Return [x, y] of the center of cell containing provided text 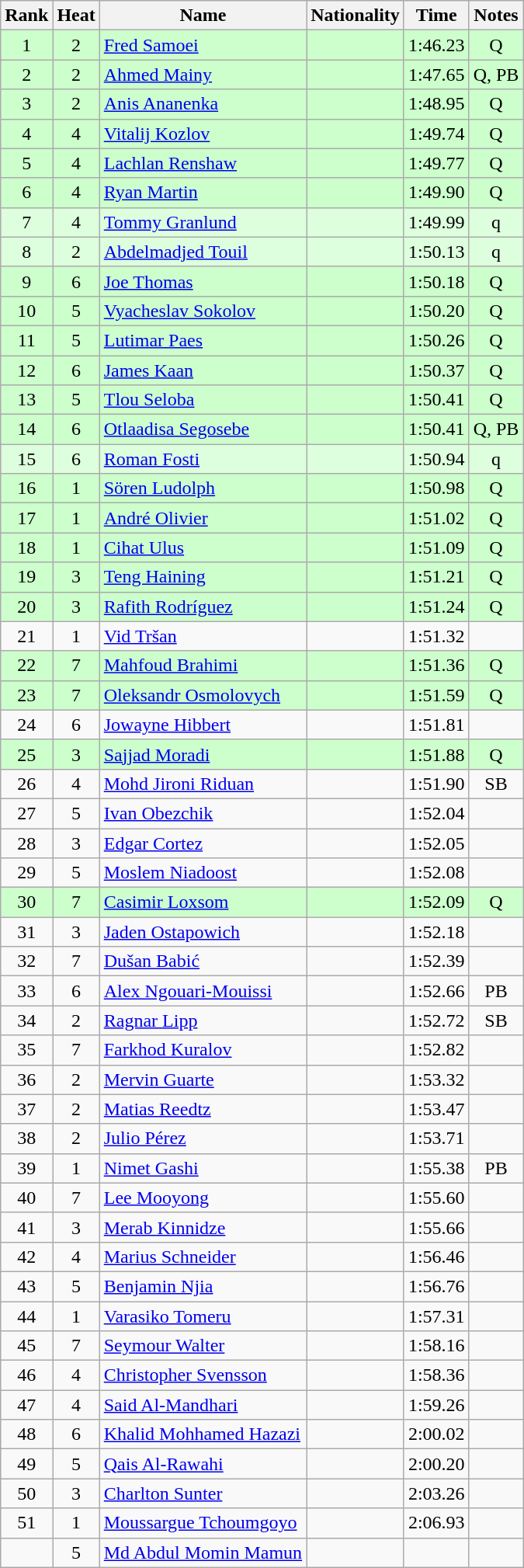
1:50.98 [436, 488]
42 [26, 1257]
1:51.88 [436, 754]
Time [436, 16]
1:51.02 [436, 518]
1:51.36 [436, 666]
45 [26, 1346]
15 [26, 459]
Moussargue Tchoumgoyo [203, 1523]
André Olivier [203, 518]
1:56.46 [436, 1257]
1:47.65 [436, 75]
Matias Reedtz [203, 1109]
46 [26, 1375]
38 [26, 1139]
11 [26, 340]
50 [26, 1493]
37 [26, 1109]
1:53.47 [436, 1109]
Jowayne Hibbert [203, 725]
Sören Ludolph [203, 488]
2:00.02 [436, 1434]
18 [26, 548]
Alex Ngouari-Mouissi [203, 991]
1:49.77 [436, 163]
20 [26, 607]
26 [26, 784]
1:52.09 [436, 902]
1:51.90 [436, 784]
Qais Al-Rawahi [203, 1464]
1:55.60 [436, 1198]
1:50.18 [436, 281]
1:50.37 [436, 370]
Notes [496, 16]
Abdelmadjed Touil [203, 252]
34 [26, 1020]
1:51.21 [436, 577]
Joe Thomas [203, 281]
1:52.18 [436, 932]
Benjamin Njia [203, 1286]
44 [26, 1316]
40 [26, 1198]
Sajjad Moradi [203, 754]
9 [26, 281]
Vitalij Kozlov [203, 134]
1:58.36 [436, 1375]
Ivan Obezchik [203, 813]
30 [26, 902]
1:52.66 [436, 991]
Merab Kinnidze [203, 1227]
35 [26, 1050]
Cihat Ulus [203, 548]
Roman Fosti [203, 459]
10 [26, 311]
39 [26, 1168]
48 [26, 1434]
Edgar Cortez [203, 843]
25 [26, 754]
36 [26, 1080]
1:50.94 [436, 459]
1:53.71 [436, 1139]
1:52.72 [436, 1020]
47 [26, 1405]
Nimet Gashi [203, 1168]
12 [26, 370]
1:56.76 [436, 1286]
1:58.16 [436, 1346]
1:52.04 [436, 813]
Farkhod Kuralov [203, 1050]
Marius Schneider [203, 1257]
Fred Samoei [203, 45]
1:51.24 [436, 607]
Lutimar Paes [203, 340]
1:49.99 [436, 222]
Charlton Sunter [203, 1493]
Julio Pérez [203, 1139]
1:55.38 [436, 1168]
Rafith Rodríguez [203, 607]
Ragnar Lipp [203, 1020]
1:48.95 [436, 104]
17 [26, 518]
1:49.74 [436, 134]
Teng Haining [203, 577]
24 [26, 725]
32 [26, 961]
19 [26, 577]
Oleksandr Osmolovych [203, 695]
Mervin Guarte [203, 1080]
1:55.66 [436, 1227]
Lee Mooyong [203, 1198]
1:52.39 [436, 961]
41 [26, 1227]
1:51.81 [436, 725]
Vid Tršan [203, 636]
8 [26, 252]
49 [26, 1464]
2:03.26 [436, 1493]
27 [26, 813]
1:52.82 [436, 1050]
Seymour Walter [203, 1346]
1:51.09 [436, 548]
Ryan Martin [203, 193]
21 [26, 636]
16 [26, 488]
Christopher Svensson [203, 1375]
Vyacheslav Sokolov [203, 311]
1:51.32 [436, 636]
1:50.20 [436, 311]
1:49.90 [436, 193]
Jaden Ostapowich [203, 932]
Tommy Granlund [203, 222]
Anis Ananenka [203, 104]
Md Abdul Momin Mamun [203, 1552]
1:59.26 [436, 1405]
1:50.13 [436, 252]
Khalid Mohhamed Hazazi [203, 1434]
Varasiko Tomeru [203, 1316]
Casimir Loxsom [203, 902]
43 [26, 1286]
Moslem Niadoost [203, 873]
2:00.20 [436, 1464]
James Kaan [203, 370]
1:50.26 [436, 340]
Tlou Seloba [203, 400]
22 [26, 666]
Ahmed Mainy [203, 75]
Mahfoud Brahimi [203, 666]
13 [26, 400]
1:51.59 [436, 695]
Mohd Jironi Riduan [203, 784]
28 [26, 843]
Otlaadisa Segosebe [203, 429]
29 [26, 873]
Said Al-Mandhari [203, 1405]
Dušan Babić [203, 961]
Name [203, 16]
1:53.32 [436, 1080]
Lachlan Renshaw [203, 163]
1:52.05 [436, 843]
Rank [26, 16]
2:06.93 [436, 1523]
Heat [76, 16]
Nationality [356, 16]
31 [26, 932]
1:57.31 [436, 1316]
23 [26, 695]
33 [26, 991]
14 [26, 429]
51 [26, 1523]
1:46.23 [436, 45]
1:52.08 [436, 873]
